From the cell containing the given text, extract its center point as [x, y] coordinate. 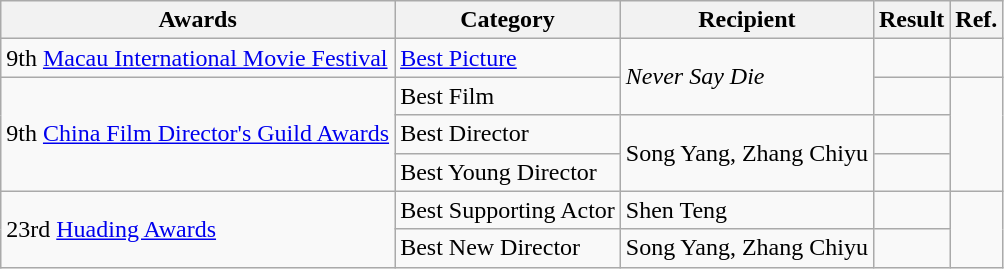
Best Director [508, 134]
Best Film [508, 96]
Result [911, 20]
Best New Director [508, 248]
Awards [198, 20]
Shen Teng [746, 210]
Best Supporting Actor [508, 210]
9th China Film Director's Guild Awards [198, 134]
Never Say Die [746, 77]
Ref. [976, 20]
Category [508, 20]
23rd Huading Awards [198, 229]
Best Young Director [508, 172]
9th Macau International Movie Festival [198, 58]
Best Picture [508, 58]
Recipient [746, 20]
